Output the (X, Y) coordinate of the center of the cell containing the given text.  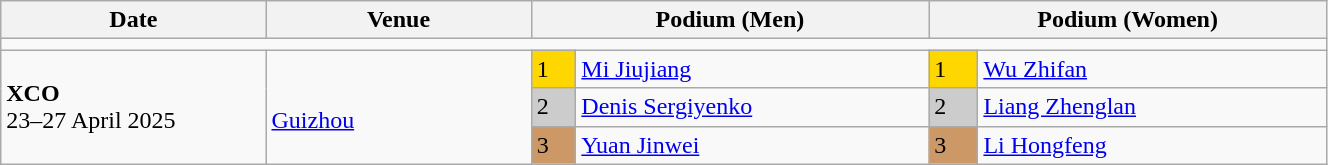
Mi Jiujiang (752, 69)
Date (134, 20)
Yuan Jinwei (752, 145)
Li Hongfeng (1152, 145)
Guizhou (398, 107)
Venue (398, 20)
Denis Sergiyenko (752, 107)
XCO 23–27 April 2025 (134, 107)
Podium (Men) (730, 20)
Podium (Women) (1128, 20)
Liang Zhenglan (1152, 107)
Wu Zhifan (1152, 69)
